Extract the (x, y) coordinate from the center of the cell holding the provided text.  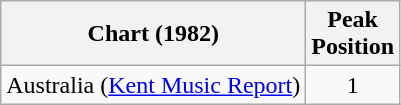
1 (353, 85)
PeakPosition (353, 34)
Chart (1982) (154, 34)
Australia (Kent Music Report) (154, 85)
